Determine the (X, Y) coordinate at the center of the cell enclosing the given text.  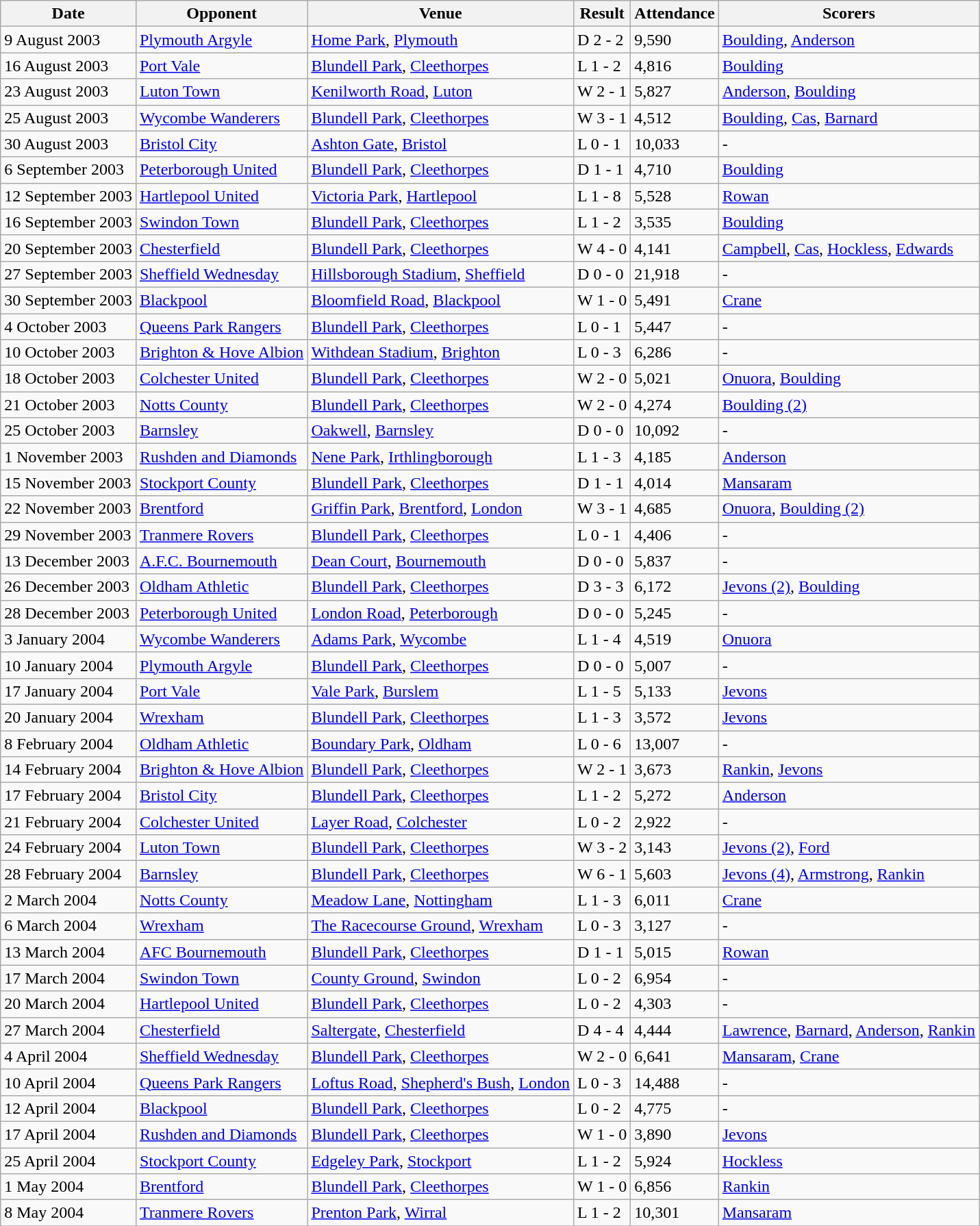
16 August 2003 (68, 66)
27 September 2003 (68, 274)
5,924 (675, 1161)
25 August 2003 (68, 118)
3 January 2004 (68, 639)
4,185 (675, 457)
Bloomfield Road, Blackpool (441, 300)
Hockless (849, 1161)
AFC Bournemouth (221, 952)
Prenton Park, Wirral (441, 1213)
Attendance (675, 14)
2,922 (675, 822)
21 February 2004 (68, 822)
Loftus Road, Shepherd's Bush, London (441, 1082)
Griffin Park, Brentford, London (441, 509)
Anderson, Boulding (849, 92)
Rankin (849, 1187)
3,572 (675, 717)
5,603 (675, 874)
Jevons (4), Armstrong, Rankin (849, 874)
13 March 2004 (68, 952)
10 October 2003 (68, 353)
10 January 2004 (68, 665)
26 December 2003 (68, 587)
Oakwell, Barnsley (441, 431)
D 3 - 3 (603, 587)
5,528 (675, 196)
Nene Park, Irthlingborough (441, 457)
Victoria Park, Hartlepool (441, 196)
2 March 2004 (68, 900)
5,447 (675, 327)
Edgeley Park, Stockport (441, 1161)
Lawrence, Barnard, Anderson, Rankin (849, 1030)
5,015 (675, 952)
4,710 (675, 170)
20 September 2003 (68, 248)
Withdean Stadium, Brighton (441, 353)
12 September 2003 (68, 196)
4,685 (675, 509)
5,272 (675, 796)
6,954 (675, 978)
23 August 2003 (68, 92)
20 March 2004 (68, 1004)
4 April 2004 (68, 1056)
10,092 (675, 431)
Boulding (2) (849, 405)
The Racecourse Ground, Wrexham (441, 926)
Layer Road, Colchester (441, 822)
6,011 (675, 900)
1 November 2003 (68, 457)
13 December 2003 (68, 561)
24 February 2004 (68, 848)
25 October 2003 (68, 431)
London Road, Peterborough (441, 613)
5,827 (675, 92)
Onuora, Boulding (2) (849, 509)
6,856 (675, 1187)
30 September 2003 (68, 300)
D 2 - 2 (603, 40)
Mansaram, Crane (849, 1056)
20 January 2004 (68, 717)
4,406 (675, 535)
W 3 - 2 (603, 848)
10 April 2004 (68, 1082)
Onuora, Boulding (849, 379)
3,535 (675, 222)
D 4 - 4 (603, 1030)
Venue (441, 14)
Date (68, 14)
W 6 - 1 (603, 874)
Onuora (849, 639)
22 November 2003 (68, 509)
17 February 2004 (68, 796)
Home Park, Plymouth (441, 40)
L 0 - 6 (603, 743)
Saltergate, Chesterfield (441, 1030)
4,519 (675, 639)
Kenilworth Road, Luton (441, 92)
4,274 (675, 405)
18 October 2003 (68, 379)
13,007 (675, 743)
L 1 - 5 (603, 691)
5,245 (675, 613)
15 November 2003 (68, 483)
3,890 (675, 1134)
5,007 (675, 665)
21,918 (675, 274)
4,141 (675, 248)
Boulding, Anderson (849, 40)
4 October 2003 (68, 327)
16 September 2003 (68, 222)
8 February 2004 (68, 743)
Rankin, Jevons (849, 770)
8 May 2004 (68, 1213)
9,590 (675, 40)
Adams Park, Wycombe (441, 639)
12 April 2004 (68, 1108)
27 March 2004 (68, 1030)
28 December 2003 (68, 613)
14,488 (675, 1082)
25 April 2004 (68, 1161)
6 September 2003 (68, 170)
3,127 (675, 926)
4,303 (675, 1004)
County Ground, Swindon (441, 978)
21 October 2003 (68, 405)
5,837 (675, 561)
Campbell, Cas, Hockless, Edwards (849, 248)
L 1 - 8 (603, 196)
1 May 2004 (68, 1187)
L 1 - 4 (603, 639)
6,172 (675, 587)
9 August 2003 (68, 40)
3,673 (675, 770)
17 January 2004 (68, 691)
Opponent (221, 14)
30 August 2003 (68, 144)
5,491 (675, 300)
6,641 (675, 1056)
4,444 (675, 1030)
5,021 (675, 379)
6 March 2004 (68, 926)
Scorers (849, 14)
10,301 (675, 1213)
14 February 2004 (68, 770)
17 April 2004 (68, 1134)
Jevons (2), Ford (849, 848)
10,033 (675, 144)
5,133 (675, 691)
Ashton Gate, Bristol (441, 144)
A.F.C. Bournemouth (221, 561)
28 February 2004 (68, 874)
Jevons (2), Boulding (849, 587)
4,014 (675, 483)
W 4 - 0 (603, 248)
3,143 (675, 848)
Boundary Park, Oldham (441, 743)
Hillsborough Stadium, Sheffield (441, 274)
Vale Park, Burslem (441, 691)
Boulding, Cas, Barnard (849, 118)
Meadow Lane, Nottingham (441, 900)
Dean Court, Bournemouth (441, 561)
17 March 2004 (68, 978)
Result (603, 14)
4,512 (675, 118)
6,286 (675, 353)
4,775 (675, 1108)
29 November 2003 (68, 535)
4,816 (675, 66)
